Detect which cell encompasses the target text, then output its [x, y] center coordinate. 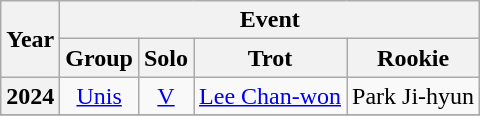
V [166, 96]
Lee Chan-won [270, 96]
Year [30, 39]
Rookie [414, 58]
Group [100, 58]
Trot [270, 58]
2024 [30, 96]
Unis [100, 96]
Event [270, 20]
Park Ji-hyun [414, 96]
Solo [166, 58]
